For the text-containing cell, return its midpoint in [x, y] coordinate format. 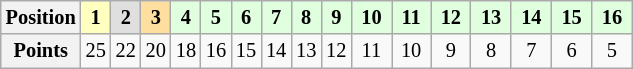
4 [186, 17]
2 [126, 17]
20 [156, 51]
Position [41, 17]
18 [186, 51]
3 [156, 17]
Points [41, 51]
25 [96, 51]
1 [96, 17]
22 [126, 51]
